Return (x, y) of the center of cell containing provided text 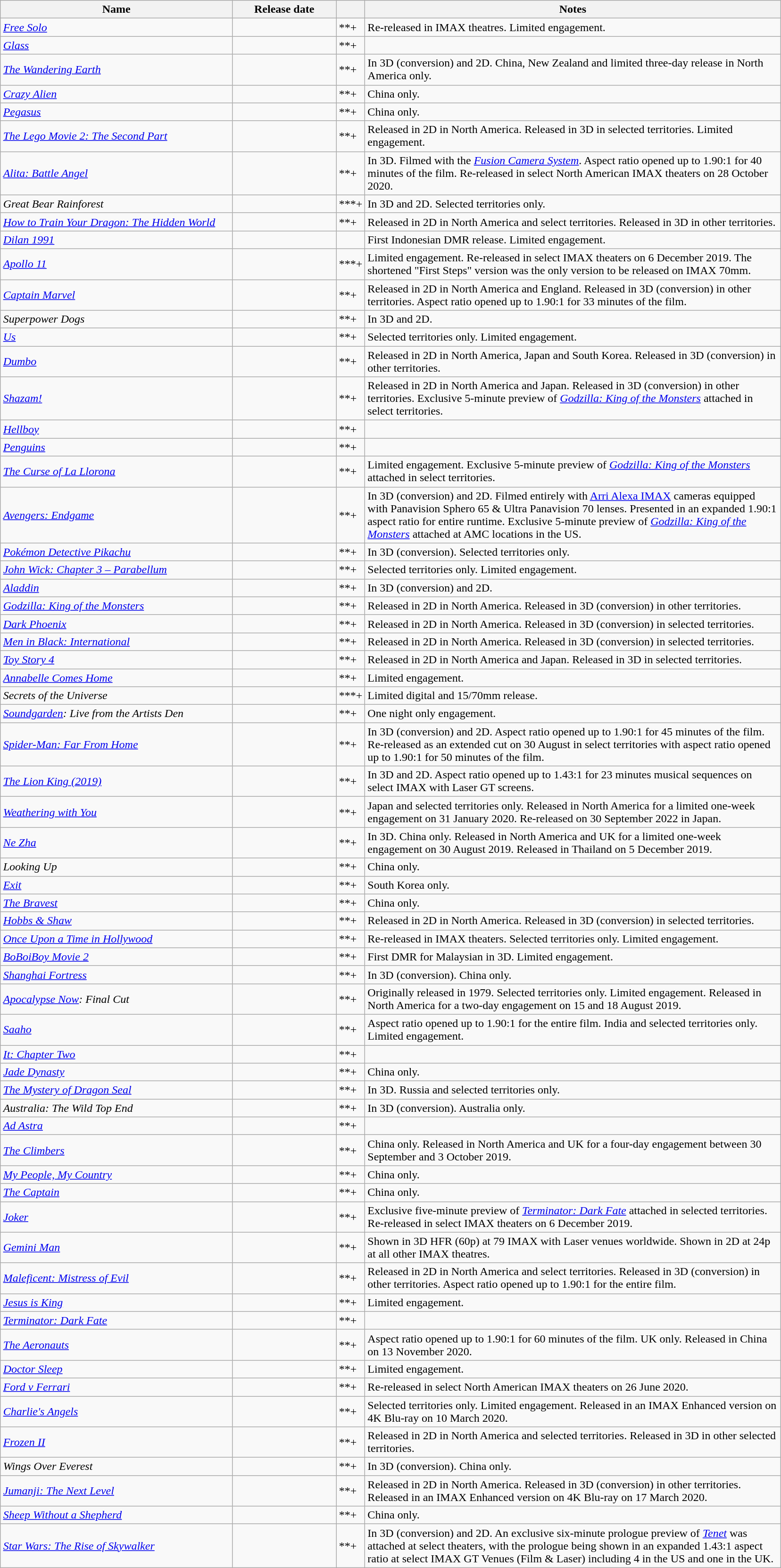
Release date (284, 9)
In 3D and 2D. (573, 319)
Star Wars: The Rise of Skywalker (116, 1546)
In 3D (conversion). Australia only. (573, 1108)
Alita: Battle Angel (116, 173)
BoBoiBoy Movie 2 (116, 957)
Released in 2D in North America and select territories. Released in 3D in other territories. (573, 222)
One night only engagement. (573, 714)
How to Train Your Dragon: The Hidden World (116, 222)
Shazam! (116, 399)
Dilan 1991 (116, 240)
Wings Over Everest (116, 1467)
Limited engagement. Exclusive 5-minute preview of Godzilla: King of the Monsters attached in select territories. (573, 472)
Pegasus (116, 112)
Shown in 3D HFR (60p) at 79 IMAX with Laser venues worldwide. Shown in 2D at 24p at all other IMAX theatres. (573, 1247)
Re-released in select North American IMAX theaters on 26 June 2020. (573, 1387)
Looking Up (116, 867)
Weathering with You (116, 812)
First Indonesian DMR release. Limited engagement. (573, 240)
Maleficent: Mistress of Evil (116, 1278)
Dumbo (116, 361)
John Wick: Chapter 3 – Parabellum (116, 570)
Ford v Ferrari (116, 1387)
Released in 2D in North America and Japan. Released in 3D in selected territories. (573, 659)
The Mystery of Dragon Seal (116, 1090)
Doctor Sleep (116, 1369)
Avengers: Endgame (116, 515)
Ad Astra (116, 1126)
Apocalypse Now: Final Cut (116, 999)
The Climbers (116, 1150)
The Aeronauts (116, 1344)
Aladdin (116, 588)
Exit (116, 885)
Australia: The Wild Top End (116, 1108)
Apollo 11 (116, 264)
Secrets of the Universe (116, 696)
Frozen II (116, 1443)
Re-released in IMAX theaters. Selected territories only. Limited engagement. (573, 939)
Aspect ratio opened up to 1.90:1 for the entire film. India and selected territories only. Limited engagement. (573, 1029)
Us (116, 337)
Annabelle Comes Home (116, 678)
Free Solo (116, 27)
In 3D and 2D. Aspect ratio opened up to 1.43:1 for 23 minutes musical sequences on select IMAX with Laser GT screens. (573, 781)
The Bravest (116, 903)
Crazy Alien (116, 94)
Released in 2D in North America, Japan and South Korea. Released in 3D (conversion) in other territories. (573, 361)
In 3D and 2D. Selected territories only. (573, 204)
Penguins (116, 447)
Ne Zha (116, 842)
Re-released in IMAX theatres. Limited engagement. (573, 27)
Saaho (116, 1029)
Jade Dynasty (116, 1072)
Once Upon a Time in Hollywood (116, 939)
Captain Marvel (116, 294)
In 3D. Russia and selected territories only. (573, 1090)
In 3D (conversion). Selected territories only. (573, 552)
Terminator: Dark Fate (116, 1320)
Superpower Dogs (116, 319)
Godzilla: King of the Monsters (116, 606)
Jesus is King (116, 1302)
Selected territories only. Limited engagement. Released in an IMAX Enhanced version on 4K Blu-ray on 10 March 2020. (573, 1411)
Released in 2D in North America. Released in 3D (conversion) in other territories. (573, 606)
First DMR for Malaysian in 3D. Limited engagement. (573, 957)
Notes (573, 9)
Exclusive five-minute preview of Terminator: Dark Fate attached in selected territories. Re-released in select IMAX theaters on 6 December 2019. (573, 1217)
Gemini Man (116, 1247)
The Curse of La Llorona (116, 472)
In 3D (conversion) and 2D. China, New Zealand and limited three-day release in North America only. (573, 70)
Toy Story 4 (116, 659)
Pokémon Detective Pikachu (116, 552)
Released in 2D in North America and selected territories. Released in 3D in other selected territories. (573, 1443)
In 3D (conversion) and 2D. (573, 588)
Dark Phoenix (116, 624)
Shanghai Fortress (116, 975)
The Lion King (2019) (116, 781)
Hobbs & Shaw (116, 921)
In 3D. China only. Released in North America and UK for a limited one-week engagement on 30 August 2019. Released in Thailand on 5 December 2019. (573, 842)
Sheep Without a Shepherd (116, 1515)
Aspect ratio opened up to 1.90:1 for 60 minutes of the film. UK only. Released in China on 13 November 2020. (573, 1344)
It: Chapter Two (116, 1054)
My People, My Country (116, 1175)
Charlie's Angels (116, 1411)
South Korea only. (573, 885)
Men in Black: International (116, 642)
Glass (116, 45)
China only. Released in North America and UK for a four-day engagement between 30 September and 3 October 2019. (573, 1150)
The Lego Movie 2: The Second Part (116, 136)
Hellboy (116, 429)
Joker (116, 1217)
Spider-Man: Far From Home (116, 744)
Soundgarden: Live from the Artists Den (116, 714)
Name (116, 9)
Released in 2D in North America. Released in 3D in selected territories. Limited engagement. (573, 136)
Great Bear Rainforest (116, 204)
Limited digital and 15/70mm release. (573, 696)
Jumanji: The Next Level (116, 1491)
The Captain (116, 1193)
The Wandering Earth (116, 70)
